For the text-containing cell, return its midpoint in [X, Y] coordinate format. 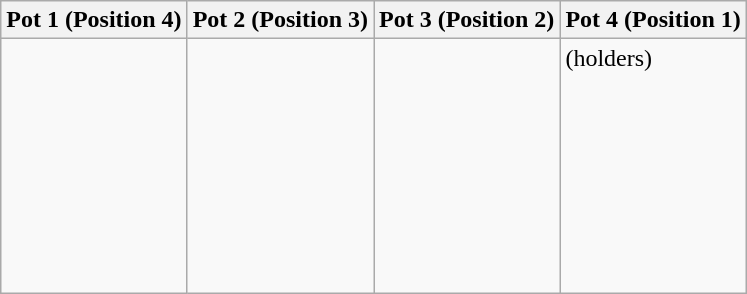
(holders) [653, 166]
Pot 2 (Position 3) [280, 20]
Pot 4 (Position 1) [653, 20]
Pot 3 (Position 2) [467, 20]
Pot 1 (Position 4) [94, 20]
